Capture the cell that displays the provided text and extract its [x, y] central coordinate. 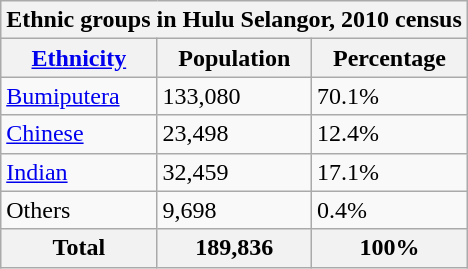
Percentage [390, 58]
17.1% [390, 172]
0.4% [390, 210]
9,698 [234, 210]
Total [79, 248]
100% [390, 248]
133,080 [234, 96]
Indian [79, 172]
189,836 [234, 248]
12.4% [390, 134]
Chinese [79, 134]
23,498 [234, 134]
Ethnic groups in Hulu Selangor, 2010 census [234, 20]
32,459 [234, 172]
Ethnicity [79, 58]
Population [234, 58]
70.1% [390, 96]
Bumiputera [79, 96]
Others [79, 210]
